Pinpoint the cell where the given text exists, returning its (x, y) midpoint coordinate. 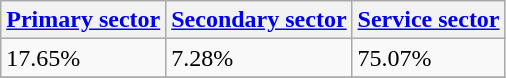
Secondary sector (259, 20)
Service sector (428, 20)
Primary sector (84, 20)
7.28% (259, 58)
17.65% (84, 58)
75.07% (428, 58)
